Scan for the cell matching the given text and deliver its (X, Y) coordinate at center. 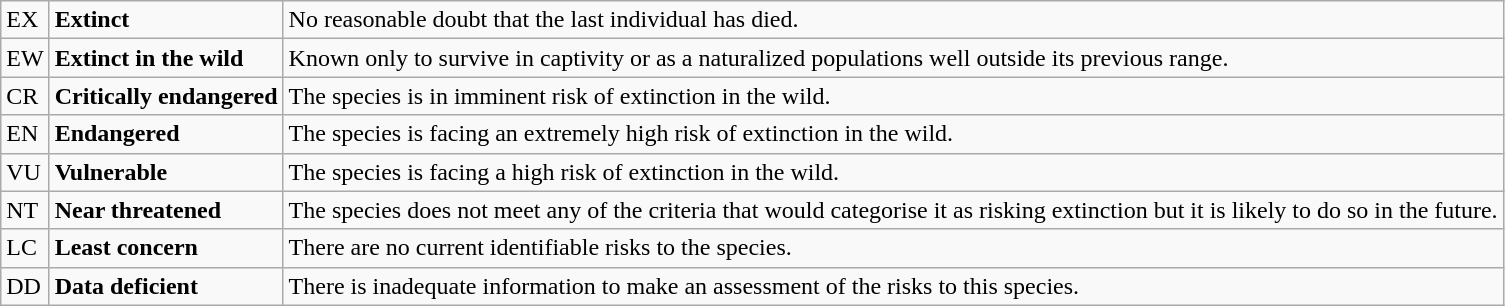
No reasonable doubt that the last individual has died. (893, 20)
Vulnerable (166, 172)
Extinct in the wild (166, 58)
Data deficient (166, 286)
The species does not meet any of the criteria that would categorise it as risking extinction but it is likely to do so in the future. (893, 210)
NT (25, 210)
DD (25, 286)
Known only to survive in captivity or as a naturalized populations well outside its previous range. (893, 58)
The species is facing an extremely high risk of extinction in the wild. (893, 134)
VU (25, 172)
Extinct (166, 20)
Near threatened (166, 210)
There is inadequate information to make an assessment of the risks to this species. (893, 286)
Least concern (166, 248)
The species is facing a high risk of extinction in the wild. (893, 172)
Endangered (166, 134)
LC (25, 248)
EX (25, 20)
CR (25, 96)
There are no current identifiable risks to the species. (893, 248)
Critically endangered (166, 96)
EW (25, 58)
The species is in imminent risk of extinction in the wild. (893, 96)
EN (25, 134)
